For the text-containing cell, return its midpoint in (x, y) coordinate format. 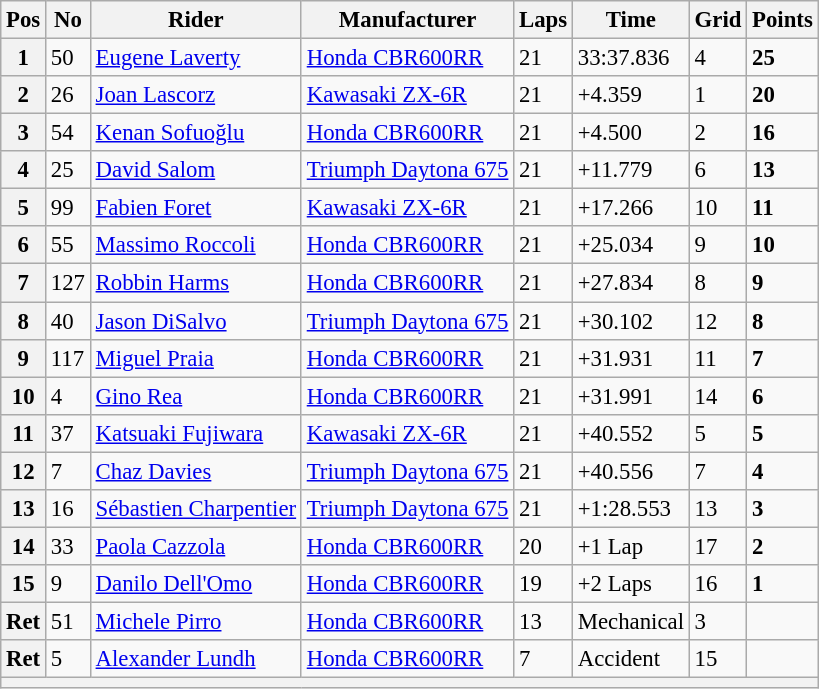
51 (68, 621)
Time (630, 20)
33:37.836 (630, 58)
33 (68, 546)
Robbin Harms (196, 283)
Points (782, 20)
40 (68, 321)
Grid (718, 20)
+17.266 (630, 208)
26 (68, 95)
David Salom (196, 170)
Accident (630, 659)
+1:28.553 (630, 509)
Chaz Davies (196, 471)
127 (68, 283)
50 (68, 58)
Jason DiSalvo (196, 321)
99 (68, 208)
117 (68, 358)
+4.500 (630, 133)
Eugene Laverty (196, 58)
55 (68, 245)
Rider (196, 20)
54 (68, 133)
+2 Laps (630, 584)
+4.359 (630, 95)
Paola Cazzola (196, 546)
+27.834 (630, 283)
Massimo Roccoli (196, 245)
37 (68, 433)
Alexander Lundh (196, 659)
Joan Lascorz (196, 95)
17 (718, 546)
Danilo Dell'Omo (196, 584)
+31.991 (630, 396)
Katsuaki Fujiwara (196, 433)
Laps (544, 20)
+25.034 (630, 245)
Fabien Foret (196, 208)
+31.931 (630, 358)
Michele Pirro (196, 621)
Sébastien Charpentier (196, 509)
+11.779 (630, 170)
Miguel Praia (196, 358)
+30.102 (630, 321)
Mechanical (630, 621)
19 (544, 584)
+1 Lap (630, 546)
Pos (24, 20)
Kenan Sofuoğlu (196, 133)
Gino Rea (196, 396)
+40.552 (630, 433)
Manufacturer (407, 20)
No (68, 20)
+40.556 (630, 471)
